Determine the [x, y] coordinate at the center of the cell enclosing the given text.  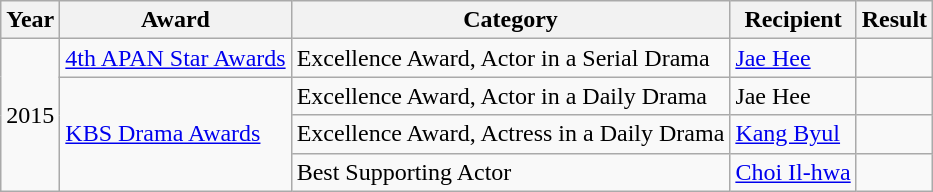
2015 [30, 115]
4th APAN Star Awards [176, 58]
Recipient [793, 20]
Choi Il-hwa [793, 172]
Excellence Award, Actor in a Serial Drama [510, 58]
Excellence Award, Actress in a Daily Drama [510, 134]
Category [510, 20]
KBS Drama Awards [176, 134]
Best Supporting Actor [510, 172]
Excellence Award, Actor in a Daily Drama [510, 96]
Kang Byul [793, 134]
Award [176, 20]
Year [30, 20]
Result [894, 20]
